Locate the cell with the specified text and output its (x, y) center coordinate. 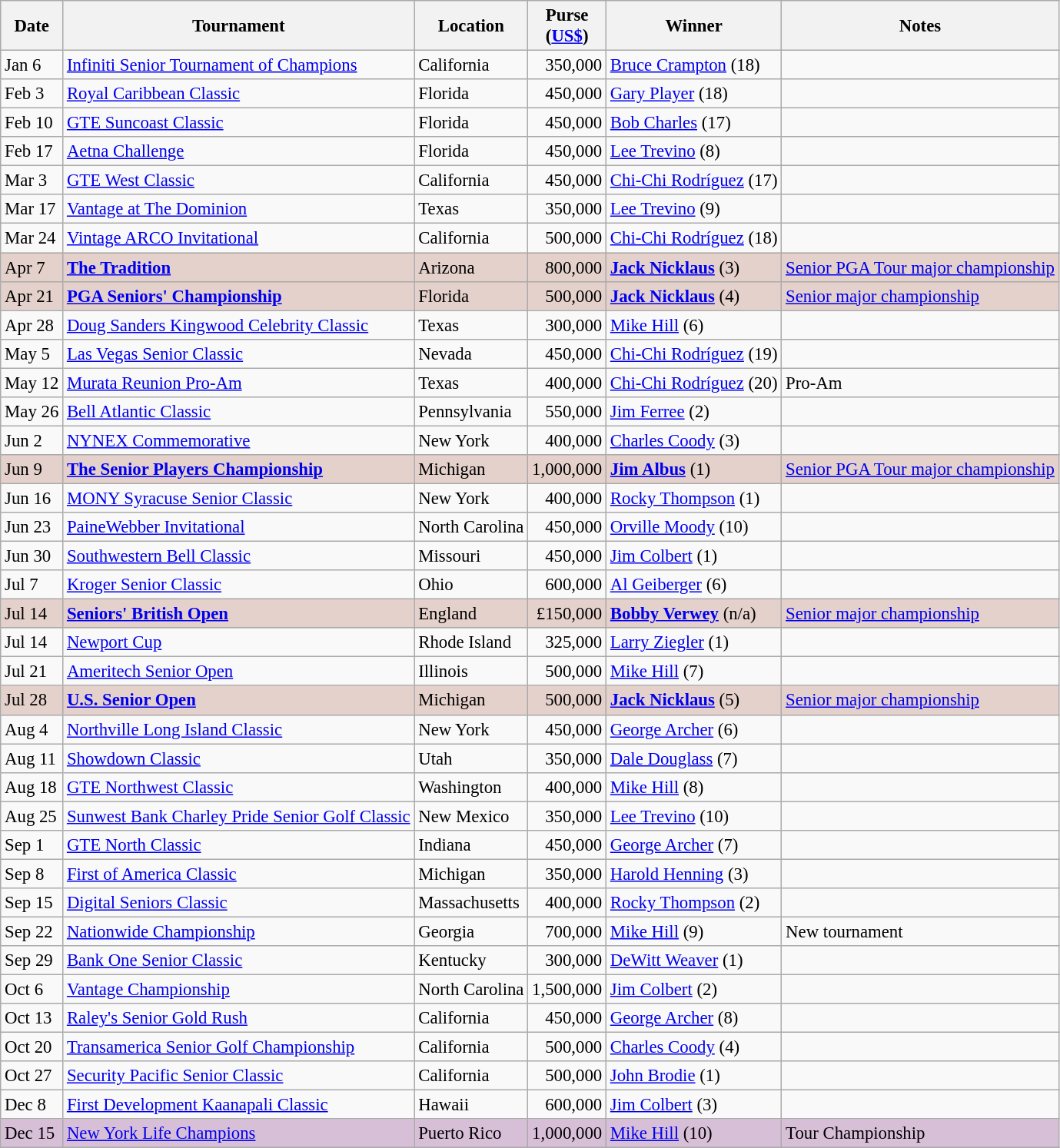
New tournament (920, 931)
Purse(US$) (567, 26)
Aug 11 (32, 758)
Sep 8 (32, 874)
Sep 15 (32, 903)
England (471, 614)
Infiniti Senior Tournament of Champions (238, 65)
Jack Nicklaus (4) (694, 296)
Newport Cup (238, 642)
Digital Seniors Classic (238, 903)
Jim Ferree (2) (694, 412)
Kroger Senior Classic (238, 585)
550,000 (567, 412)
Security Pacific Senior Classic (238, 1076)
Oct 13 (32, 1018)
Chi-Chi Rodríguez (19) (694, 353)
Mar 24 (32, 238)
Chi-Chi Rodríguez (20) (694, 383)
Nationwide Championship (238, 931)
Sep 1 (32, 845)
Sep 22 (32, 931)
Northville Long Island Classic (238, 729)
700,000 (567, 931)
Massachusetts (471, 903)
May 26 (32, 412)
Chi-Chi Rodríguez (17) (694, 181)
The Senior Players Championship (238, 469)
Tournament (238, 26)
May 5 (32, 353)
Oct 27 (32, 1076)
Jack Nicklaus (3) (694, 267)
Royal Caribbean Classic (238, 94)
First Development Kaanapali Classic (238, 1105)
Southwestern Bell Classic (238, 556)
Lee Trevino (10) (694, 816)
Illinois (471, 672)
Oct 6 (32, 990)
Doug Sanders Kingwood Celebrity Classic (238, 325)
Aetna Challenge (238, 151)
Sunwest Bank Charley Pride Senior Golf Classic (238, 816)
Charles Coody (4) (694, 1047)
George Archer (6) (694, 729)
Aug 18 (32, 787)
Pro-Am (920, 383)
MONY Syracuse Senior Classic (238, 498)
Vantage at The Dominion (238, 210)
Vantage Championship (238, 990)
325,000 (567, 642)
Al Geiberger (6) (694, 585)
Showdown Classic (238, 758)
Jun 23 (32, 527)
800,000 (567, 267)
Location (471, 26)
Gary Player (18) (694, 94)
Orville Moody (10) (694, 527)
Jul 28 (32, 701)
Jack Nicklaus (5) (694, 701)
GTE Suncoast Classic (238, 123)
GTE North Classic (238, 845)
May 12 (32, 383)
The Tradition (238, 267)
Jim Colbert (1) (694, 556)
Aug 4 (32, 729)
Jun 9 (32, 469)
Dec 8 (32, 1105)
Washington (471, 787)
Mike Hill (6) (694, 325)
Dale Douglass (7) (694, 758)
GTE West Classic (238, 181)
Pennsylvania (471, 412)
Missouri (471, 556)
Rocky Thompson (1) (694, 498)
Rocky Thompson (2) (694, 903)
Apr 7 (32, 267)
Feb 10 (32, 123)
Ohio (471, 585)
Jim Colbert (3) (694, 1105)
Lee Trevino (9) (694, 210)
Vintage ARCO Invitational (238, 238)
Kentucky (471, 961)
New York Life Champions (238, 1133)
Rhode Island (471, 642)
Mike Hill (7) (694, 672)
Bobby Verwey (n/a) (694, 614)
Jun 30 (32, 556)
Chi-Chi Rodríguez (18) (694, 238)
Notes (920, 26)
Feb 3 (32, 94)
Winner (694, 26)
Murata Reunion Pro-Am (238, 383)
Charles Coody (3) (694, 440)
Las Vegas Senior Classic (238, 353)
U.S. Senior Open (238, 701)
Hawaii (471, 1105)
Bank One Senior Classic (238, 961)
Aug 25 (32, 816)
Mike Hill (10) (694, 1133)
DeWitt Weaver (1) (694, 961)
Transamerica Senior Golf Championship (238, 1047)
John Brodie (1) (694, 1076)
Arizona (471, 267)
£150,000 (567, 614)
Jun 2 (32, 440)
Mar 3 (32, 181)
Utah (471, 758)
Puerto Rico (471, 1133)
Jim Albus (1) (694, 469)
George Archer (7) (694, 845)
Bruce Crampton (18) (694, 65)
Larry Ziegler (1) (694, 642)
Tour Championship (920, 1133)
NYNEX Commemorative (238, 440)
Georgia (471, 931)
Bob Charles (17) (694, 123)
Bell Atlantic Classic (238, 412)
GTE Northwest Classic (238, 787)
Lee Trevino (8) (694, 151)
Raley's Senior Gold Rush (238, 1018)
Seniors' British Open (238, 614)
Jim Colbert (2) (694, 990)
Dec 15 (32, 1133)
Mar 17 (32, 210)
Sep 29 (32, 961)
Ameritech Senior Open (238, 672)
Jan 6 (32, 65)
Apr 21 (32, 296)
1,500,000 (567, 990)
Jun 16 (32, 498)
Date (32, 26)
George Archer (8) (694, 1018)
Apr 28 (32, 325)
Oct 20 (32, 1047)
First of America Classic (238, 874)
Mike Hill (8) (694, 787)
Indiana (471, 845)
Jul 7 (32, 585)
Nevada (471, 353)
Feb 17 (32, 151)
Mike Hill (9) (694, 931)
Harold Henning (3) (694, 874)
PaineWebber Invitational (238, 527)
New Mexico (471, 816)
PGA Seniors' Championship (238, 296)
Jul 21 (32, 672)
